Return the [x, y] coordinate for the center point of the cell that contains the specified text.  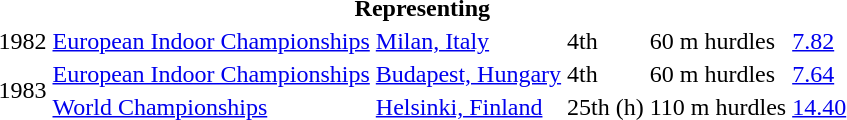
Budapest, Hungary [468, 74]
Milan, Italy [468, 41]
